Capture the cell that displays the provided text and extract its (x, y) central coordinate. 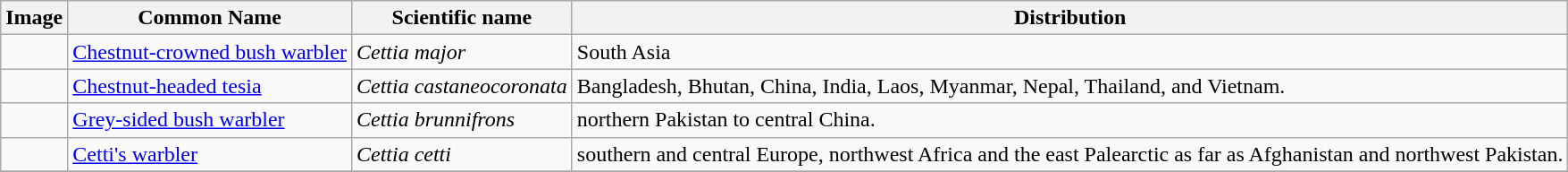
Common Name (210, 18)
South Asia (1070, 52)
Scientific name (461, 18)
Cetti's warbler (210, 154)
southern and central Europe, northwest Africa and the east Palearctic as far as Afghanistan and northwest Pakistan. (1070, 154)
Image (34, 18)
Bangladesh, Bhutan, China, India, Laos, Myanmar, Nepal, Thailand, and Vietnam. (1070, 86)
Chestnut-headed tesia (210, 86)
northern Pakistan to central China. (1070, 120)
Cettia cetti (461, 154)
Chestnut-crowned bush warbler (210, 52)
Cettia brunnifrons (461, 120)
Cettia castaneocoronata (461, 86)
Distribution (1070, 18)
Cettia major (461, 52)
Grey-sided bush warbler (210, 120)
